Output the (x, y) coordinate of the center of the cell containing the given text.  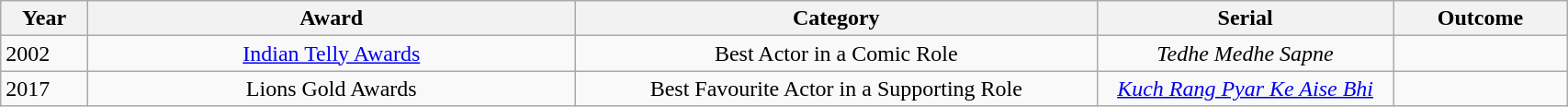
2017 (44, 89)
Award (331, 18)
Serial (1246, 18)
2002 (44, 53)
Best Favourite Actor in a Supporting Role (836, 89)
Indian Telly Awards (331, 53)
Best Actor in a Comic Role (836, 53)
Tedhe Medhe Sapne (1246, 53)
Outcome (1481, 18)
Kuch Rang Pyar Ke Aise Bhi (1246, 89)
Category (836, 18)
Year (44, 18)
Lions Gold Awards (331, 89)
